From the cell containing the given text, extract its center point as (X, Y) coordinate. 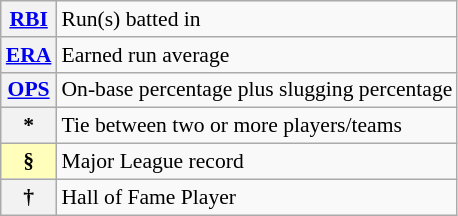
† (29, 197)
OPS (29, 90)
Earned run average (256, 55)
Run(s) batted in (256, 19)
* (29, 126)
§ (29, 162)
Tie between two or more players/teams (256, 126)
On-base percentage plus slugging percentage (256, 90)
RBI (29, 19)
ERA (29, 55)
Major League record (256, 162)
Hall of Fame Player (256, 197)
